Capture the cell that displays the provided text and extract its (x, y) central coordinate. 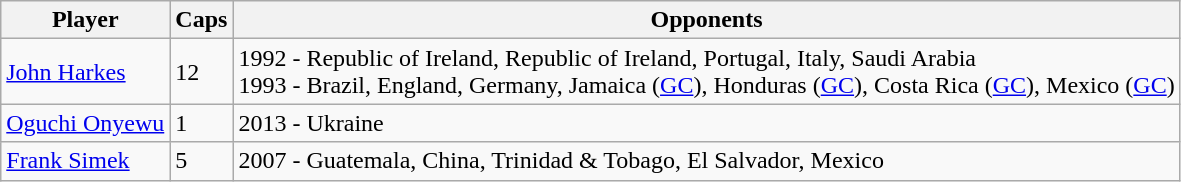
Frank Simek (86, 161)
Oguchi Onyewu (86, 123)
5 (202, 161)
12 (202, 72)
Opponents (706, 20)
John Harkes (86, 72)
2007 - Guatemala, China, Trinidad & Tobago, El Salvador, Mexico (706, 161)
1 (202, 123)
Player (86, 20)
2013 - Ukraine (706, 123)
Caps (202, 20)
